Scan for the cell matching the given text and deliver its [X, Y] coordinate at center. 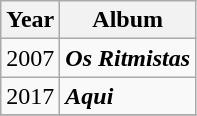
Os Ritmistas [128, 58]
Aqui [128, 96]
2007 [30, 58]
Album [128, 20]
2017 [30, 96]
Year [30, 20]
